Scan for the cell matching the given text and deliver its (x, y) coordinate at center. 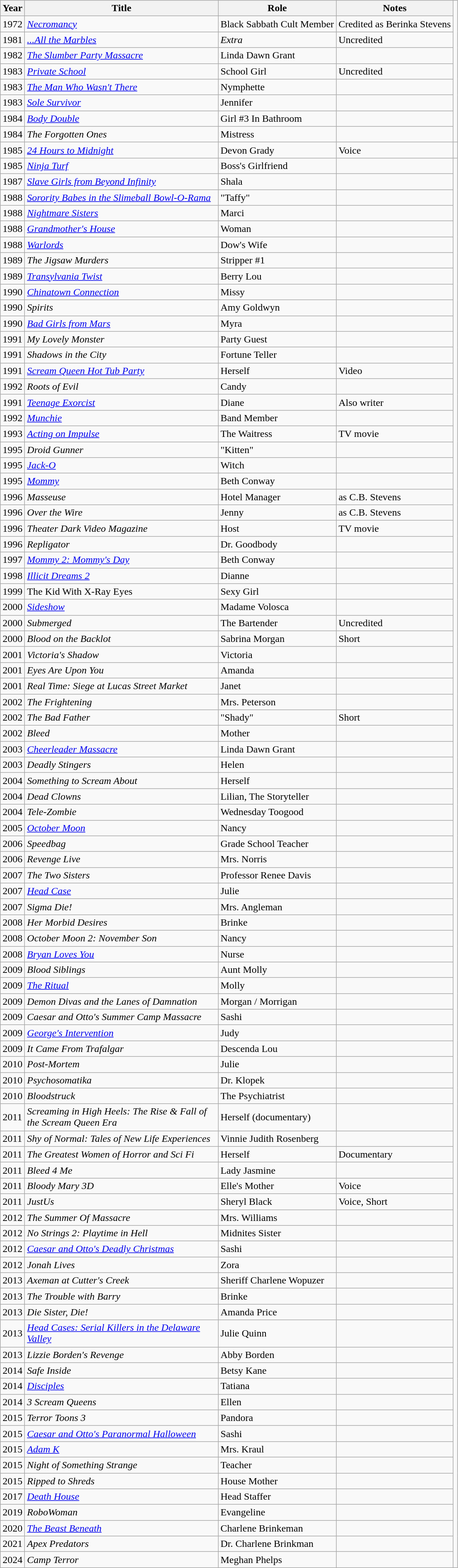
Dow's Wife (277, 245)
Submerged (122, 623)
Over the Wire (122, 513)
Transylvania Twist (122, 276)
Jennifer (277, 103)
"Taffy" (277, 198)
3 Scream Queens (122, 1402)
Wednesday Toogood (277, 812)
Mrs. Peterson (277, 702)
1998 (12, 576)
Voice, Short (395, 1201)
Berry Lou (277, 276)
Julie Quinn (277, 1334)
Title (122, 8)
Post-Mortem (122, 1064)
Witch (277, 466)
Mommy 2: Mommy's Day (122, 560)
Ripped to Shreds (122, 1481)
The Slumber Party Massacre (122, 55)
Shy of Normal: Tales of New Life Experiences (122, 1139)
Meghan Phelps (277, 1560)
Mistress (277, 134)
Body Double (122, 118)
The Forgotten Ones (122, 134)
Bloodstruck (122, 1096)
Head Case (122, 891)
Mother (277, 733)
Teenage Exorcist (122, 402)
Diane (277, 402)
Real Time: Siege at Lucas Street Market (122, 686)
Fortune Teller (277, 355)
October Moon 2: November Son (122, 938)
Apex Predators (122, 1544)
Sabrina Morgan (277, 639)
No Strings 2: Playtime in Hell (122, 1233)
Host (277, 528)
JustUs (122, 1201)
...All the Marbles (122, 40)
1982 (12, 55)
Death House (122, 1497)
The Jigsaw Murders (122, 261)
Band Member (277, 418)
1987 (12, 181)
Necromancy (122, 24)
Acting on Impulse (122, 434)
The Frightening (122, 702)
Victoria (277, 654)
Lizzie Borden's Revenge (122, 1355)
Scream Queen Hot Tub Party (122, 371)
Mommy (122, 481)
Nightmare Sisters (122, 213)
Marci (277, 213)
Evangeline (277, 1513)
2019 (12, 1513)
Caesar and Otto's Paranormal Halloween (122, 1433)
Elle's Mother (277, 1186)
Die Sister, Die! (122, 1312)
Psychosomatika (122, 1080)
It Came From Trafalgar (122, 1049)
Amanda (277, 670)
Her Morbid Desires (122, 922)
Sheryl Black (277, 1201)
2005 (12, 828)
Jonah Lives (122, 1265)
Year (12, 8)
Party Guest (277, 339)
Sorority Babes in the Slimeball Bowl-O-Rama (122, 198)
House Mother (277, 1481)
Bad Girls from Mars (122, 323)
Safe Inside (122, 1370)
Also writer (395, 402)
Midnites Sister (277, 1233)
Zora (277, 1265)
Chinatown Connection (122, 292)
Janet (277, 686)
Aunt Molly (277, 970)
Nurse (277, 954)
Abby Borden (277, 1355)
Jack-O (122, 466)
Night of Something Strange (122, 1465)
Dr. Goodbody (277, 544)
Nymphette (277, 87)
Herself (documentary) (277, 1117)
Missy (277, 292)
The Two Sisters (122, 875)
The Trouble with Barry (122, 1296)
Grade School Teacher (277, 844)
My Lovely Monster (122, 339)
Head Cases: Serial Killers in the Delaware Valley (122, 1334)
2017 (12, 1497)
Molly (277, 986)
Dead Clowns (122, 796)
Bryan Loves You (122, 954)
Candy (277, 386)
Pandora (277, 1418)
Amanda Price (277, 1312)
Video (395, 371)
Sheriff Charlene Wopuzer (277, 1281)
Victoria's Shadow (122, 654)
Sigma Die! (122, 907)
Cheerleader Massacre (122, 749)
Droid Gunner (122, 449)
Sideshow (122, 607)
Lilian, The Storyteller (277, 796)
Morgan / Morrigan (277, 1001)
Judy (277, 1033)
Bloody Mary 3D (122, 1186)
Descenda Lou (277, 1049)
Spirits (122, 308)
24 Hours to Midnight (122, 150)
Mrs. Kraul (277, 1449)
Documentary (395, 1154)
Shadows in the City (122, 355)
1997 (12, 560)
George's Intervention (122, 1033)
Role (277, 8)
Disciples (122, 1386)
2020 (12, 1528)
Dianne (277, 576)
Blood Siblings (122, 970)
Something to Scream About (122, 781)
Devon Grady (277, 150)
Bleed (122, 733)
October Moon (122, 828)
1981 (12, 40)
Camp Terror (122, 1560)
Munchie (122, 418)
Repligator (122, 544)
Illicit Dreams 2 (122, 576)
The Waitress (277, 434)
Stripper #1 (277, 261)
Demon Divas and the Lanes of Damnation (122, 1001)
Tele-Zombie (122, 812)
Hotel Manager (277, 497)
Extra (277, 40)
Bleed 4 Me (122, 1170)
Teacher (277, 1465)
Sexy Girl (277, 591)
Notes (395, 8)
Vinnie Judith Rosenberg (277, 1139)
Adam K (122, 1449)
Grandmother's House (122, 229)
"Shady" (277, 718)
Black Sabbath Cult Member (277, 24)
Deadly Stingers (122, 765)
Girl #3 In Bathroom (277, 118)
Roots of Evil (122, 386)
The Bartender (277, 623)
The Summer Of Massacre (122, 1217)
Masseuse (122, 497)
The Man Who Wasn't There (122, 87)
Theater Dark Video Magazine (122, 528)
Screaming in High Heels: The Rise & Fall of the Scream Queen Era (122, 1117)
Credited as Berinka Stevens (395, 24)
Speedbag (122, 844)
Warlords (122, 245)
Shala (277, 181)
Woman (277, 229)
Dr. Charlene Brinkman (277, 1544)
Head Staffer (277, 1497)
1999 (12, 591)
Mrs. Angleman (277, 907)
Terror Toons 3 (122, 1418)
RoboWoman (122, 1513)
2021 (12, 1544)
1972 (12, 24)
The Kid With X-Ray Eyes (122, 591)
The Ritual (122, 986)
1993 (12, 434)
Helen (277, 765)
The Psychiatrist (277, 1096)
Axeman at Cutter's Creek (122, 1281)
"Kitten" (277, 449)
School Girl (277, 71)
Jenny (277, 513)
Mrs. Williams (277, 1217)
Sole Survivor (122, 103)
Dr. Klopek (277, 1080)
The Beast Beneath (122, 1528)
Ninja Turf (122, 166)
Tatiana (277, 1386)
Eyes Are Upon You (122, 670)
Charlene Brinkeman (277, 1528)
Lady Jasmine (277, 1170)
Blood on the Backlot (122, 639)
Professor Renee Davis (277, 875)
Private School (122, 71)
Revenge Live (122, 859)
Amy Goldwyn (277, 308)
Betsy Kane (277, 1370)
The Greatest Women of Horror and Sci Fi (122, 1154)
Mrs. Norris (277, 859)
Slave Girls from Beyond Infinity (122, 181)
Boss's Girlfriend (277, 166)
Caesar and Otto's Deadly Christmas (122, 1249)
Madame Volosca (277, 607)
Myra (277, 323)
Ellen (277, 1402)
Caesar and Otto's Summer Camp Massacre (122, 1017)
The Bad Father (122, 718)
2024 (12, 1560)
